From the cell containing the given text, extract its center point as (x, y) coordinate. 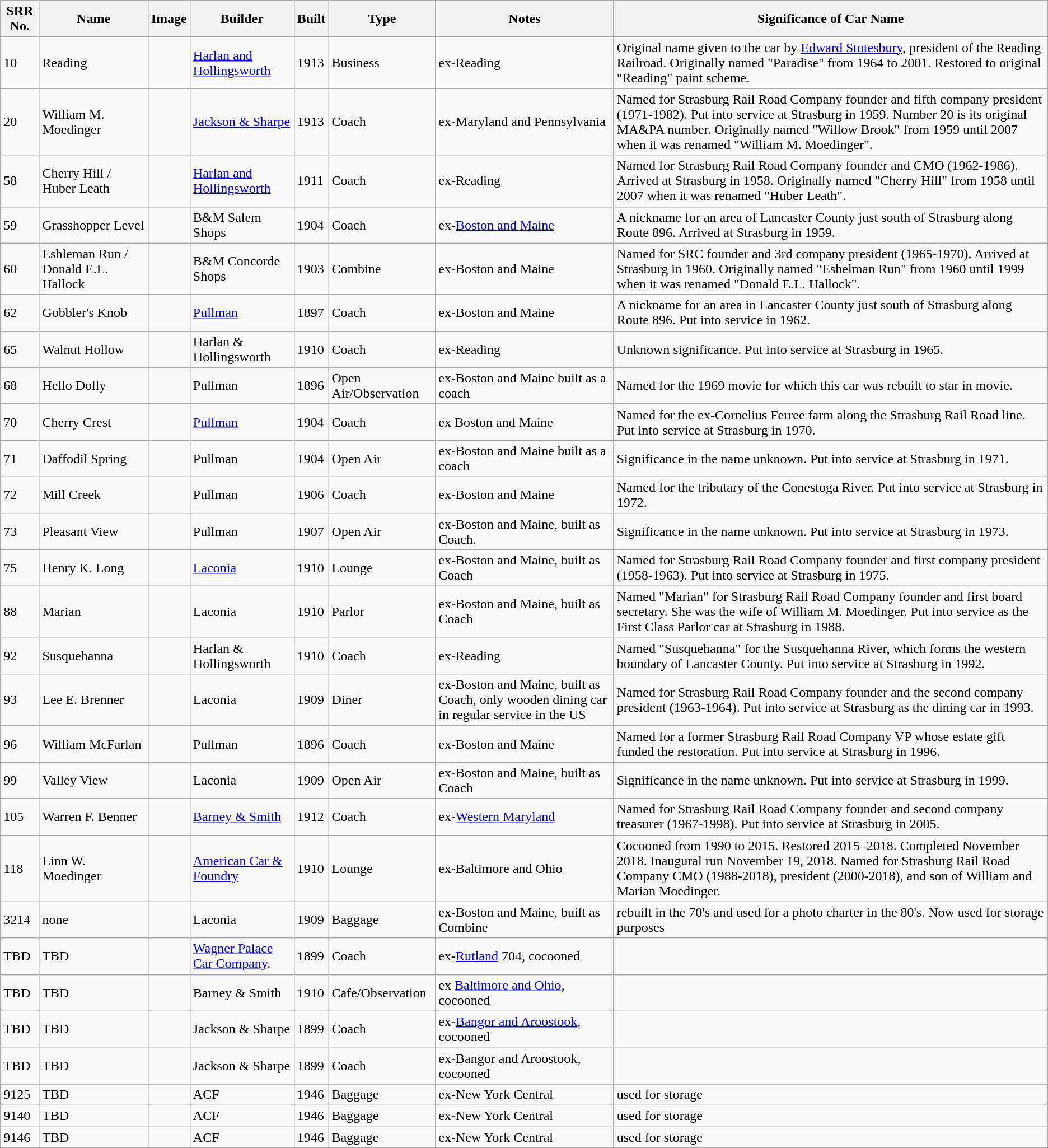
Name (93, 19)
92 (20, 656)
71 (20, 458)
58 (20, 181)
Named for the 1969 movie for which this car was rebuilt to star in movie. (831, 385)
1912 (311, 816)
1906 (311, 495)
ex-Maryland and Pennsylvania (525, 122)
ex-Baltimore and Ohio (525, 868)
Eshleman Run / Donald E.L. Hallock (93, 269)
Named for a former Strasburg Rail Road Company VP whose estate gift funded the restoration. Put into service at Strasburg in 1996. (831, 744)
Reading (93, 63)
Named "Susquehanna" for the Susquehanna River, which forms the western boundary of Lancaster County. Put into service at Strasburg in 1992. (831, 656)
Significance in the name unknown. Put into service at Strasburg in 1999. (831, 781)
Linn W. Moedinger (93, 868)
A nickname for an area in Lancaster County just south of Strasburg along Route 896. Put into service in 1962. (831, 312)
Valley View (93, 781)
70 (20, 422)
Named for the ex-Cornelius Ferree farm along the Strasburg Rail Road line. Put into service at Strasburg in 1970. (831, 422)
Wagner Palace Car Company. (242, 956)
ex Baltimore and Ohio, cocooned (525, 992)
B&M Salem Shops (242, 225)
Susquehanna (93, 656)
ex-Boston and Maine, built as Coach. (525, 531)
Lee E. Brenner (93, 700)
William M. Moedinger (93, 122)
20 (20, 122)
96 (20, 744)
75 (20, 568)
American Car & Foundry (242, 868)
60 (20, 269)
ex Boston and Maine (525, 422)
Notes (525, 19)
Diner (382, 700)
Unknown significance. Put into service at Strasburg in 1965. (831, 349)
73 (20, 531)
A nickname for an area of Lancaster County just south of Strasburg along Route 896. Arrived at Strasburg in 1959. (831, 225)
B&M Concorde Shops (242, 269)
68 (20, 385)
Daffodil Spring (93, 458)
Built (311, 19)
Type (382, 19)
Gobbler's Knob (93, 312)
Mill Creek (93, 495)
Business (382, 63)
Combine (382, 269)
Cherry Crest (93, 422)
Image (169, 19)
Named for Strasburg Rail Road Company founder and first company president (1958-1963). Put into service at Strasburg in 1975. (831, 568)
Builder (242, 19)
Significance in the name unknown. Put into service at Strasburg in 1971. (831, 458)
Named for Strasburg Rail Road Company founder and the second company president (1963-1964). Put into service at Strasburg as the dining car in 1993. (831, 700)
93 (20, 700)
1911 (311, 181)
Marian (93, 612)
SRR No. (20, 19)
Warren F. Benner (93, 816)
3214 (20, 920)
59 (20, 225)
62 (20, 312)
Walnut Hollow (93, 349)
Pleasant View (93, 531)
ex-Boston and Maine, built as Combine (525, 920)
rebuilt in the 70's and used for a photo charter in the 80's. Now used for storage purposes (831, 920)
Significance in the name unknown. Put into service at Strasburg in 1973. (831, 531)
105 (20, 816)
88 (20, 612)
Named for Strasburg Rail Road Company founder and second company treasurer (1967-1998). Put into service at Strasburg in 2005. (831, 816)
Cafe/Observation (382, 992)
9146 (20, 1137)
William McFarlan (93, 744)
10 (20, 63)
1897 (311, 312)
none (93, 920)
65 (20, 349)
Cherry Hill / Huber Leath (93, 181)
ex-Boston and Maine, built as Coach, only wooden dining car in regular service in the US (525, 700)
ex-Rutland 704, cocooned (525, 956)
Significance of Car Name (831, 19)
99 (20, 781)
9140 (20, 1116)
118 (20, 868)
72 (20, 495)
Parlor (382, 612)
Open Air/Observation (382, 385)
1903 (311, 269)
Grasshopper Level (93, 225)
Hello Dolly (93, 385)
9125 (20, 1094)
1907 (311, 531)
ex-Western Maryland (525, 816)
Henry K. Long (93, 568)
Named for the tributary of the Conestoga River. Put into service at Strasburg in 1972. (831, 495)
